Scan for the cell matching the given text and deliver its (x, y) coordinate at center. 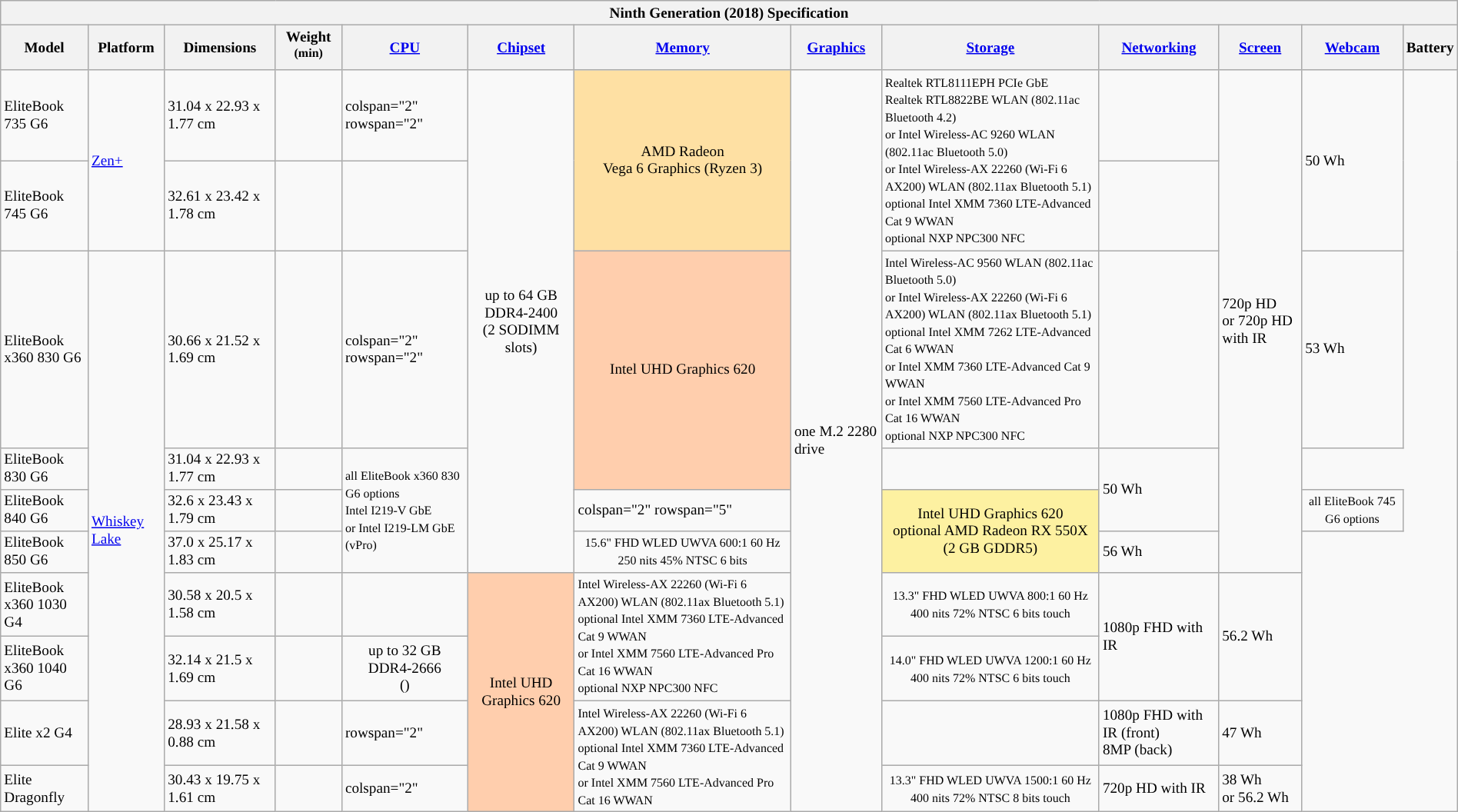
30.43 x 19.75 x 1.61 cm (220, 789)
Zen+ (126, 160)
CPU (404, 48)
EliteBook x360 1030 G4 (45, 604)
14.0" FHD WLED UWVA 1200:1 60 Hz 400 nits 72% NTSC 6 bits touch (990, 669)
AMD RadeonVega 6 Graphics (Ryzen 3) (683, 160)
30.66 x 21.52 x 1.69 cm (220, 349)
32.6 x 23.43 x 1.79 cm (220, 510)
37.0 x 25.17 x 1.83 cm (220, 551)
one M.2 2280 drive (836, 441)
Elite x2 G4 (45, 733)
47 Wh (1260, 733)
Chipset (521, 48)
Graphics (836, 48)
32.14 x 21.5 x 1.69 cm (220, 669)
1080p FHD with IR (1158, 637)
Whiskey Lake (126, 531)
Storage (990, 48)
EliteBook 745 G6 (45, 205)
Weight (min) (308, 48)
Screen (1260, 48)
EliteBook x360 1040 G6 (45, 669)
Webcam (1353, 48)
13.3" FHD WLED UWVA 1500:1 60 Hz 400 nits 72% NTSC 8 bits touch (990, 789)
56 Wh (1158, 551)
56.2 Wh (1260, 637)
Platform (126, 48)
EliteBook 830 G6 (45, 468)
30.58 x 20.5 x 1.58 cm (220, 604)
1080p FHD with IR (front)8MP (back) (1158, 733)
13.3" FHD WLED UWVA 800:1 60 Hz 400 nits 72% NTSC 6 bits touch (990, 604)
rowspan="2" (404, 733)
Memory (683, 48)
53 Wh (1353, 349)
all EliteBook x360 830 G6 optionsIntel I219-V GbEor Intel I219-LM GbE (vPro) (404, 510)
38 Whor 56.2 Wh (1260, 789)
EliteBook 850 G6 (45, 551)
720p HDor 720p HD with IR (1260, 321)
colspan="2" rowspan="5" (683, 510)
Networking (1158, 48)
up to 32 GB DDR4-2666() (404, 669)
all EliteBook 745 G6 options (1353, 510)
Model (45, 48)
EliteBook x360 830 G6 (45, 349)
Dimensions (220, 48)
EliteBook 735 G6 (45, 115)
Intel UHD Graphics 620optional AMD Radeon RX 550X (2 GB GDDR5) (990, 531)
28.93 x 21.58 x 0.88 cm (220, 733)
720p HD with IR (1158, 789)
32.61 x 23.42 x 1.78 cm (220, 205)
up to 64 GB DDR4-2400(2 SODIMM slots) (521, 321)
Ninth Generation (2018) Specification (729, 13)
Elite Dragonfly (45, 789)
15.6" FHD WLED UWVA 600:1 60 Hz 250 nits 45% NTSC 6 bits (683, 551)
EliteBook 840 G6 (45, 510)
Battery (1430, 48)
colspan="2" (404, 789)
